For the text-containing cell, return its midpoint in (x, y) coordinate format. 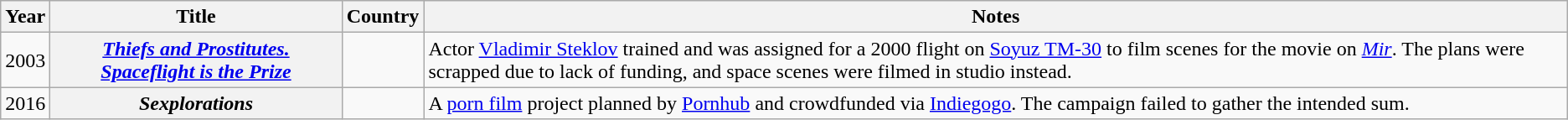
A porn film project planned by Pornhub and crowdfunded via Indiegogo. The campaign failed to gather the intended sum. (995, 103)
Sexplorations (196, 103)
Thiefs and Prostitutes. Spaceflight is the Prize (196, 60)
2003 (25, 60)
Notes (995, 17)
2016 (25, 103)
Country (383, 17)
Year (25, 17)
Title (196, 17)
